Identify which cell holds the provided text, then report its (X, Y) central coordinate. 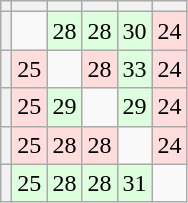
30 (134, 31)
31 (134, 183)
33 (134, 69)
